Extract the [x, y] coordinate from the center of the cell holding the provided text.  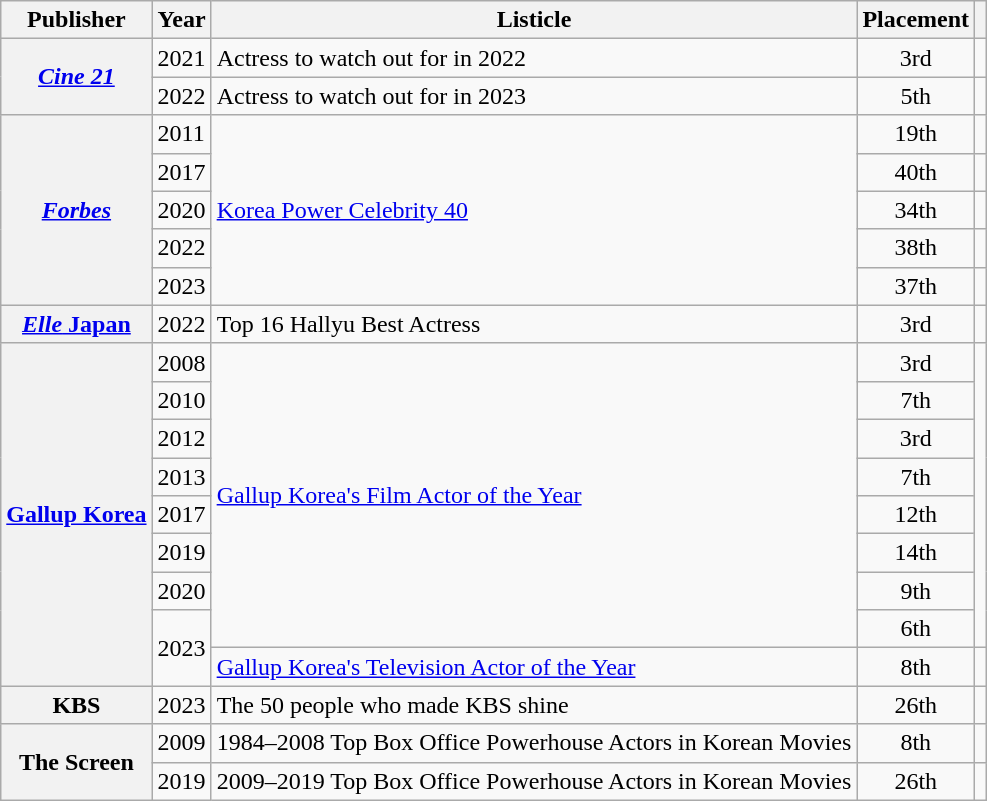
Korea Power Celebrity 40 [534, 210]
Actress to watch out for in 2022 [534, 58]
38th [916, 248]
KBS [76, 705]
Placement [916, 20]
2012 [182, 438]
Top 16 Hallyu Best Actress [534, 324]
Gallup Korea [76, 514]
34th [916, 210]
2008 [182, 362]
The 50 people who made KBS shine [534, 705]
14th [916, 553]
Publisher [76, 20]
Elle Japan [76, 324]
6th [916, 629]
12th [916, 515]
5th [916, 96]
9th [916, 591]
2013 [182, 477]
Cine 21 [76, 77]
2009 [182, 743]
Actress to watch out for in 2023 [534, 96]
Gallup Korea's Film Actor of the Year [534, 495]
Forbes [76, 210]
2011 [182, 134]
2021 [182, 58]
The Screen [76, 762]
2010 [182, 400]
37th [916, 286]
2009–2019 Top Box Office Powerhouse Actors in Korean Movies [534, 781]
40th [916, 172]
1984–2008 Top Box Office Powerhouse Actors in Korean Movies [534, 743]
Year [182, 20]
19th [916, 134]
Listicle [534, 20]
Gallup Korea's Television Actor of the Year [534, 667]
